Return the [X, Y] coordinate for the center point of the cell that contains the specified text.  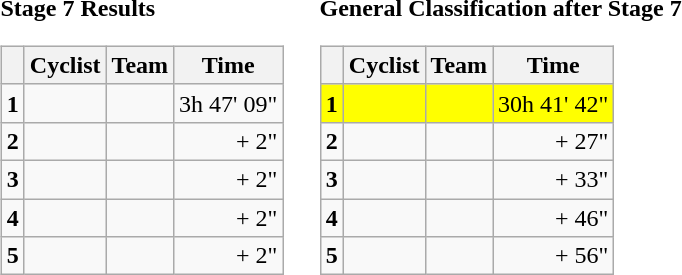
+ 33" [554, 179]
+ 27" [554, 141]
+ 46" [554, 217]
30h 41' 42" [554, 103]
3h 47' 09" [228, 103]
+ 56" [554, 256]
